Scan for the cell matching the given text and deliver its [x, y] coordinate at center. 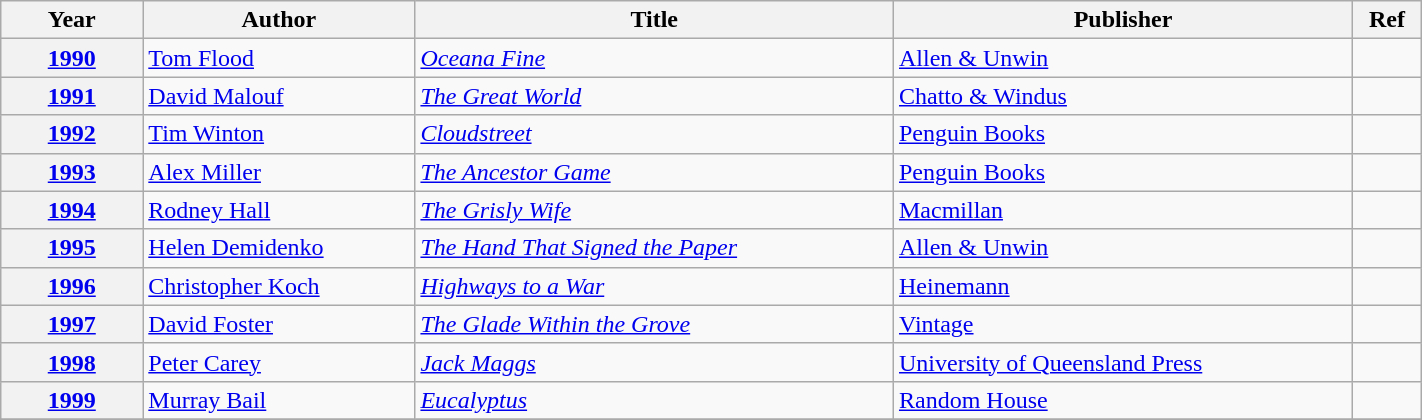
Peter Carey [279, 362]
Eucalyptus [654, 400]
Murray Bail [279, 400]
Tim Winton [279, 134]
David Foster [279, 324]
The Glade Within the Grove [654, 324]
1992 [72, 134]
Helen Demidenko [279, 248]
The Grisly Wife [654, 210]
Chatto & Windus [1122, 96]
Random House [1122, 400]
Christopher Koch [279, 286]
Cloudstreet [654, 134]
1996 [72, 286]
University of Queensland Press [1122, 362]
1991 [72, 96]
Author [279, 20]
Vintage [1122, 324]
Tom Flood [279, 58]
The Ancestor Game [654, 172]
1999 [72, 400]
1995 [72, 248]
Year [72, 20]
1997 [72, 324]
1998 [72, 362]
Macmillan [1122, 210]
Alex Miller [279, 172]
Rodney Hall [279, 210]
1990 [72, 58]
Publisher [1122, 20]
Jack Maggs [654, 362]
The Hand That Signed the Paper [654, 248]
Ref [1388, 20]
Highways to a War [654, 286]
1993 [72, 172]
Heinemann [1122, 286]
Oceana Fine [654, 58]
1994 [72, 210]
Title [654, 20]
The Great World [654, 96]
David Malouf [279, 96]
